Scan for the cell matching the given text and deliver its [X, Y] coordinate at center. 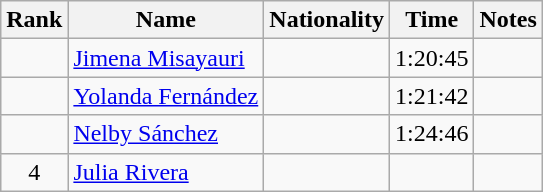
Nationality [327, 20]
Yolanda Fernández [166, 96]
Nelby Sánchez [166, 134]
Time [432, 20]
Julia Rivera [166, 172]
Notes [508, 20]
Name [166, 20]
4 [34, 172]
Jimena Misayauri [166, 58]
1:24:46 [432, 134]
1:21:42 [432, 96]
Rank [34, 20]
1:20:45 [432, 58]
